Detect which cell encompasses the target text, then output its [x, y] center coordinate. 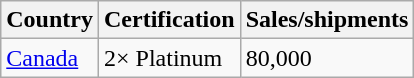
2× Platinum [169, 58]
Sales/shipments [327, 20]
80,000 [327, 58]
Certification [169, 20]
Country [50, 20]
Canada [50, 58]
